Locate the cell with the specified text and output its [X, Y] center coordinate. 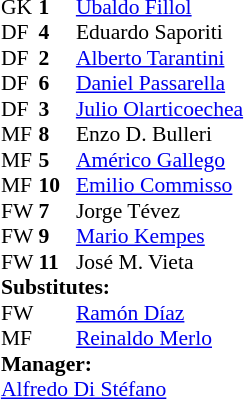
Emilio Commisso [160, 185]
Reinaldo Merlo [160, 339]
Jorge Tévez [160, 211]
Mario Kempes [160, 237]
Daniel Passarella [160, 83]
5 [57, 160]
Alberto Tarantini [160, 58]
7 [57, 211]
3 [57, 109]
Eduardo Saporiti [160, 33]
Enzo D. Bulleri [160, 135]
11 [57, 262]
6 [57, 83]
Manager: [122, 364]
Substitutes: [122, 287]
José M. Vieta [160, 262]
9 [57, 237]
2 [57, 58]
Julio Olarticoechea [160, 109]
Américo Gallego [160, 160]
4 [57, 33]
8 [57, 135]
10 [57, 185]
Ramón Díaz [160, 313]
